Capture the cell that displays the provided text and extract its [X, Y] central coordinate. 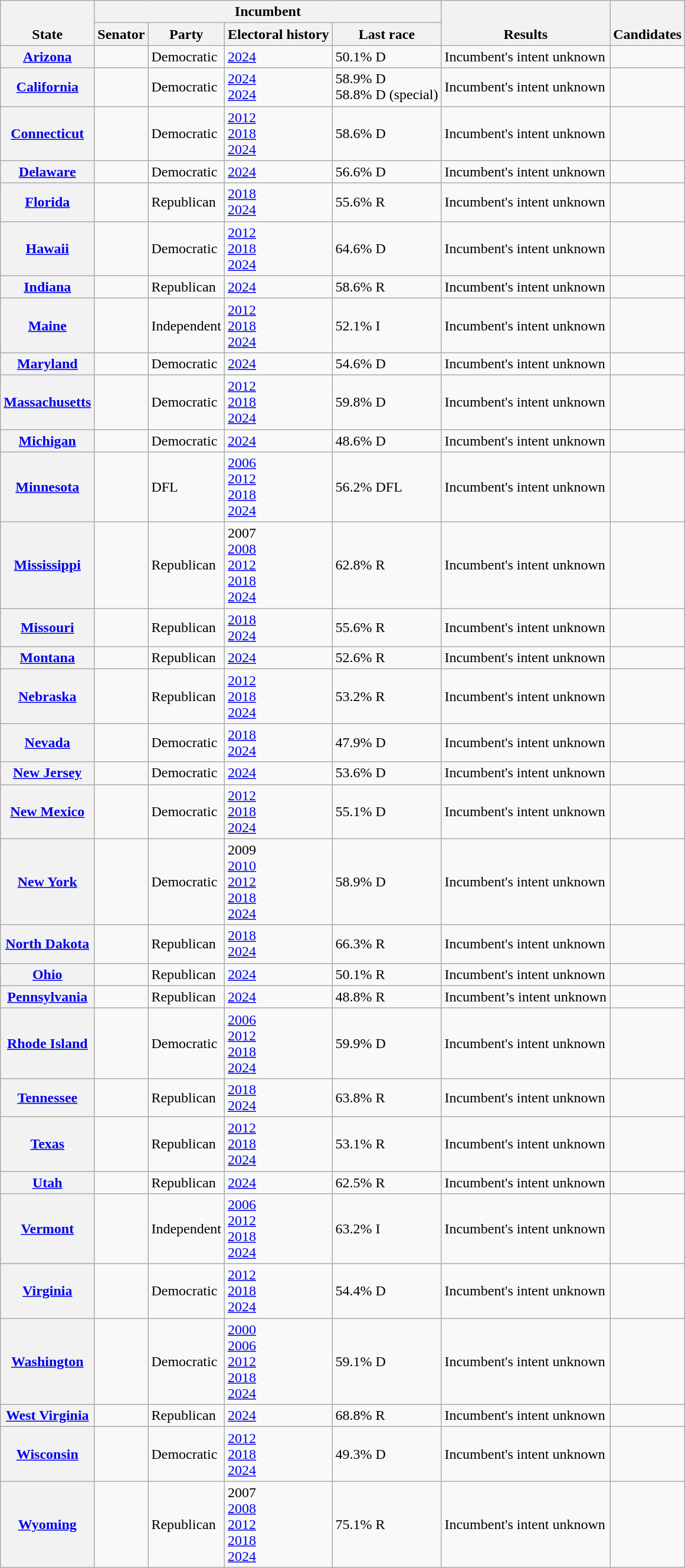
62.5% R [387, 1182]
58.9% D58.8% D (special) [387, 87]
Arizona [47, 57]
59.8% D [387, 402]
59.1% D [387, 1361]
62.8% R [387, 565]
53.2% R [387, 696]
Michigan [47, 441]
Results [526, 23]
Washington [47, 1361]
Mississippi [47, 565]
Last race [387, 34]
58.9% D [387, 882]
63.8% R [387, 1098]
55.1% D [387, 811]
Incumbent’s intent unknown [526, 997]
48.6% D [387, 441]
Florida [47, 202]
California [47, 87]
59.9% D [387, 1043]
State [47, 23]
2009 2010 201220182024 [278, 882]
Vermont [47, 1229]
Party [186, 34]
49.3% D [387, 1454]
53.1% R [387, 1144]
Connecticut [47, 133]
Virginia [47, 1291]
New Mexico [47, 811]
Rhode Island [47, 1043]
West Virginia [47, 1416]
20002006201220182024 [278, 1361]
Hawaii [47, 248]
Tennessee [47, 1098]
54.6% D [387, 364]
Maine [47, 325]
Electoral history [278, 34]
66.3% R [387, 944]
Montana [47, 658]
56.6% D [387, 172]
Minnesota [47, 487]
53.6% D [387, 773]
New Jersey [47, 773]
Incumbent [268, 12]
Nevada [47, 742]
47.9% D [387, 742]
Missouri [47, 628]
58.6% D [387, 133]
Massachusetts [47, 402]
Delaware [47, 172]
68.8% R [387, 1416]
52.6% R [387, 658]
64.6% D [387, 248]
Maryland [47, 364]
Senator [122, 34]
Candidates [648, 23]
75.1% R [387, 1524]
Wisconsin [47, 1454]
Utah [47, 1182]
56.2% DFL [387, 487]
Texas [47, 1144]
2024 2024 [278, 87]
New York [47, 882]
54.4% D [387, 1291]
58.6% R [387, 287]
Pennsylvania [47, 997]
DFL [186, 487]
Ohio [47, 974]
63.2% I [387, 1229]
48.8% R [387, 997]
Indiana [47, 287]
50.1% D [387, 57]
Nebraska [47, 696]
52.1% I [387, 325]
50.1% R [387, 974]
North Dakota [47, 944]
Wyoming [47, 1524]
